Provide the [X, Y] coordinate of the cell's center where the given text is located.  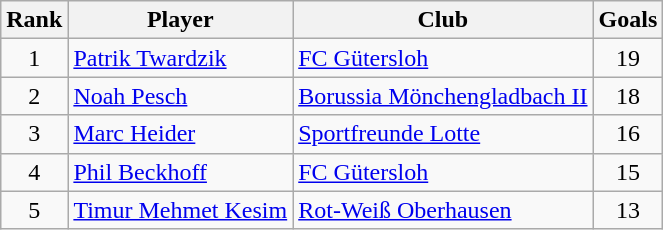
Rot-Weiß Oberhausen [443, 210]
3 [34, 134]
18 [628, 96]
Marc Heider [180, 134]
Borussia Mönchengladbach II [443, 96]
4 [34, 172]
Noah Pesch [180, 96]
15 [628, 172]
Club [443, 20]
Patrik Twardzik [180, 58]
Timur Mehmet Kesim [180, 210]
Player [180, 20]
Sportfreunde Lotte [443, 134]
Phil Beckhoff [180, 172]
16 [628, 134]
Goals [628, 20]
1 [34, 58]
2 [34, 96]
19 [628, 58]
13 [628, 210]
5 [34, 210]
Rank [34, 20]
